Capture the cell that displays the provided text and extract its (X, Y) central coordinate. 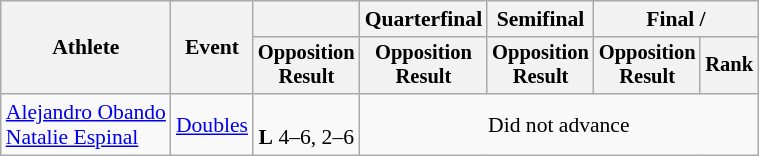
Did not advance (559, 124)
Rank (729, 66)
Doubles (212, 124)
Event (212, 48)
Athlete (86, 48)
Alejandro ObandoNatalie Espinal (86, 124)
L 4–6, 2–6 (306, 124)
Quarterfinal (424, 19)
Final / (676, 19)
Semifinal (540, 19)
